Extract the [x, y] coordinate from the center of the cell holding the provided text.  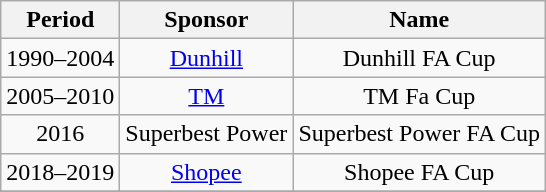
Period [60, 20]
Shopee [206, 172]
Dunhill [206, 58]
Dunhill FA Cup [420, 58]
TM [206, 96]
TM Fa Cup [420, 96]
Name [420, 20]
2018–2019 [60, 172]
2005–2010 [60, 96]
Sponsor [206, 20]
1990–2004 [60, 58]
Superbest Power [206, 134]
Superbest Power FA Cup [420, 134]
Shopee FA Cup [420, 172]
2016 [60, 134]
